Detect which cell encompasses the target text, then output its [x, y] center coordinate. 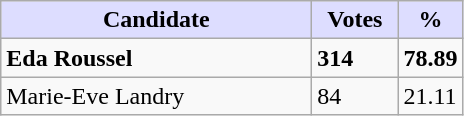
21.11 [430, 96]
Votes [355, 20]
78.89 [430, 58]
Marie-Eve Landry [156, 96]
84 [355, 96]
Eda Roussel [156, 58]
% [430, 20]
314 [355, 58]
Candidate [156, 20]
